Detect which cell encompasses the target text, then output its [X, Y] center coordinate. 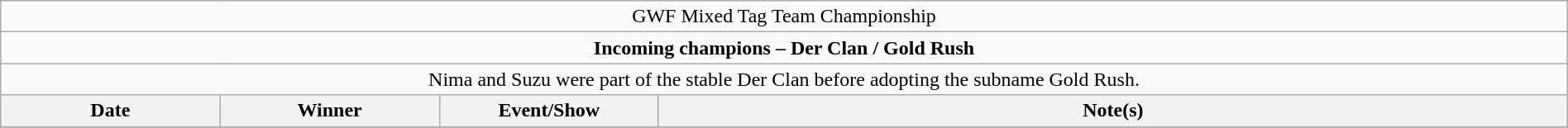
Event/Show [549, 111]
Winner [329, 111]
Date [111, 111]
GWF Mixed Tag Team Championship [784, 17]
Nima and Suzu were part of the stable Der Clan before adopting the subname Gold Rush. [784, 79]
Incoming champions – Der Clan / Gold Rush [784, 48]
Note(s) [1113, 111]
